Extract the [X, Y] coordinate from the center of the cell holding the provided text.  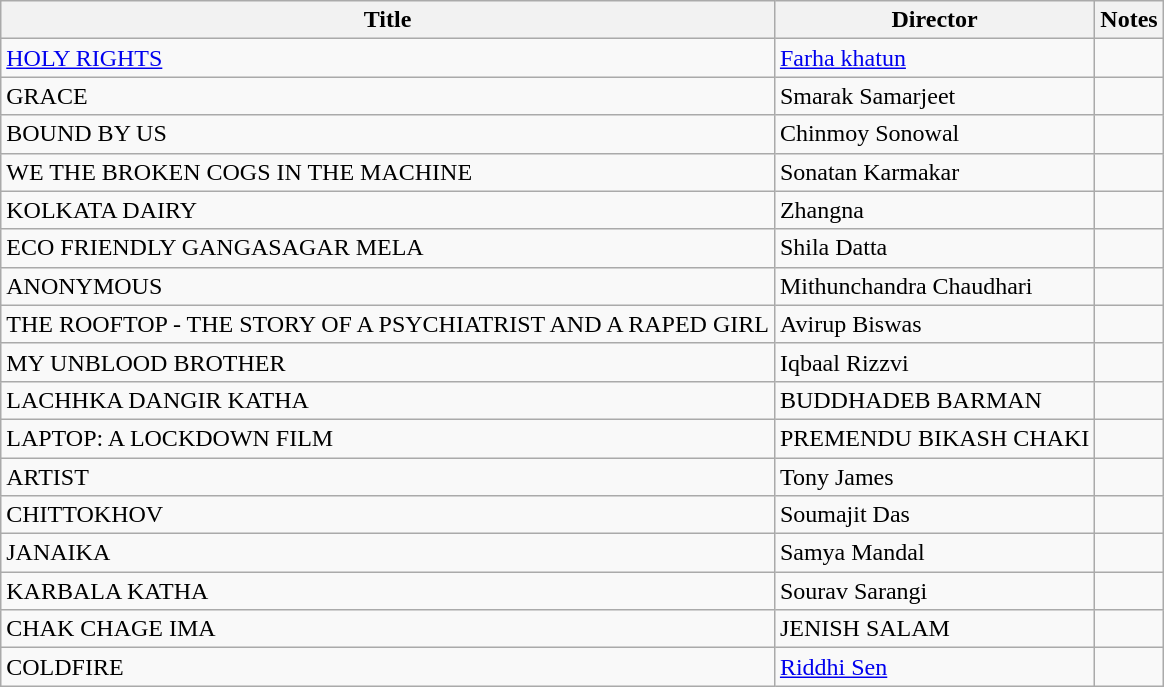
Shila Datta [934, 248]
Farha khatun [934, 58]
HOLY RIGHTS [388, 58]
BUDDHADEB BARMAN [934, 400]
Sonatan Karmakar [934, 172]
Avirup Biswas [934, 324]
Notes [1129, 20]
ECO FRIENDLY GANGASAGAR MELA [388, 248]
Title [388, 20]
Zhangna [934, 210]
Sourav Sarangi [934, 591]
WE THE BROKEN COGS IN THE MACHINE [388, 172]
Chinmoy Sonowal [934, 134]
JENISH SALAM [934, 629]
Iqbaal Rizzvi [934, 362]
Director [934, 20]
BOUND BY US [388, 134]
JANAIKA [388, 553]
CHITTOKHOV [388, 515]
ANONYMOUS [388, 286]
ARTIST [388, 477]
COLDFIRE [388, 667]
KARBALA KATHA [388, 591]
LACHHKA DANGIR KATHA [388, 400]
GRACE [388, 96]
Riddhi Sen [934, 667]
LAPTOP: A LOCKDOWN FILM [388, 438]
PREMENDU BIKASH CHAKI [934, 438]
KOLKATA DAIRY [388, 210]
MY UNBLOOD BROTHER [388, 362]
THE ROOFTOP - THE STORY OF A PSYCHIATRIST AND A RAPED GIRL [388, 324]
Samya Mandal [934, 553]
Tony James [934, 477]
Mithunchandra Chaudhari [934, 286]
Smarak Samarjeet [934, 96]
CHAK CHAGE IMA [388, 629]
Soumajit Das [934, 515]
